From the cell containing the given text, extract its center point as (X, Y) coordinate. 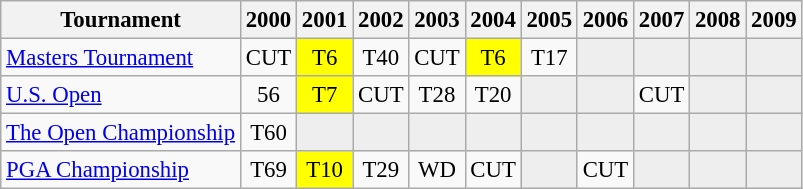
WD (437, 170)
The Open Championship (121, 133)
T69 (268, 170)
T60 (268, 133)
2000 (268, 20)
T29 (381, 170)
56 (268, 95)
U.S. Open (121, 95)
2006 (605, 20)
T10 (325, 170)
T28 (437, 95)
T7 (325, 95)
Masters Tournament (121, 58)
2001 (325, 20)
PGA Championship (121, 170)
2004 (493, 20)
2003 (437, 20)
T17 (549, 58)
2007 (661, 20)
2002 (381, 20)
Tournament (121, 20)
2008 (718, 20)
T40 (381, 58)
2009 (774, 20)
2005 (549, 20)
T20 (493, 95)
